Identify which cell holds the provided text, then report its [x, y] central coordinate. 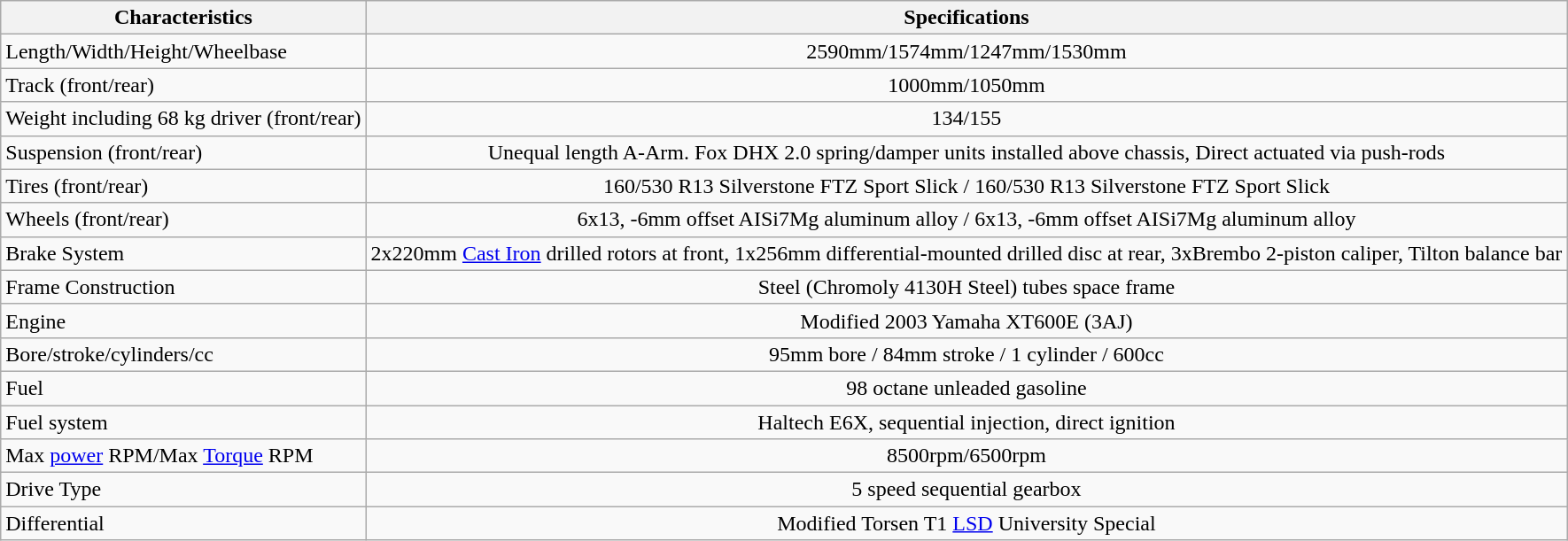
Length/Width/Height/Wheelbase [183, 51]
Weight including 68 kg driver (front/rear) [183, 119]
Suspension (front/rear) [183, 152]
1000mm/1050mm [966, 85]
Fuel [183, 388]
160/530 R13 Silverstone FTZ Sport Slick / 160/530 R13 Silverstone FTZ Sport Slick [966, 186]
6x13, -6mm offset AISi7Mg aluminum alloy / 6x13, -6mm offset AISi7Mg aluminum alloy [966, 220]
Steel (Chromoly 4130H Steel) tubes space frame [966, 287]
95mm bore / 84mm stroke / 1 cylinder / 600cc [966, 354]
5 speed sequential gearbox [966, 490]
Haltech E6X, sequential injection, direct ignition [966, 422]
Modified Torsen T1 LSD University Special [966, 523]
Specifications [966, 18]
Drive Type [183, 490]
Modified 2003 Yamaha XT600E (3AJ) [966, 321]
Bore/stroke/cylinders/cc [183, 354]
Differential [183, 523]
Track (front/rear) [183, 85]
Fuel system [183, 422]
Tires (front/rear) [183, 186]
134/155 [966, 119]
Max power RPM/Max Torque RPM [183, 456]
Brake System [183, 253]
Wheels (front/rear) [183, 220]
2x220mm Cast Iron drilled rotors at front, 1x256mm differential-mounted drilled disc at rear, 3xBrembo 2-piston caliper, Tilton balance bar [966, 253]
Characteristics [183, 18]
2590mm/1574mm/1247mm/1530mm [966, 51]
98 octane unleaded gasoline [966, 388]
Frame Construction [183, 287]
Unequal length A-Arm. Fox DHX 2.0 spring/damper units installed above chassis, Direct actuated via push-rods [966, 152]
8500rpm/6500rpm [966, 456]
Engine [183, 321]
